Identify which cell holds the provided text, then report its [x, y] central coordinate. 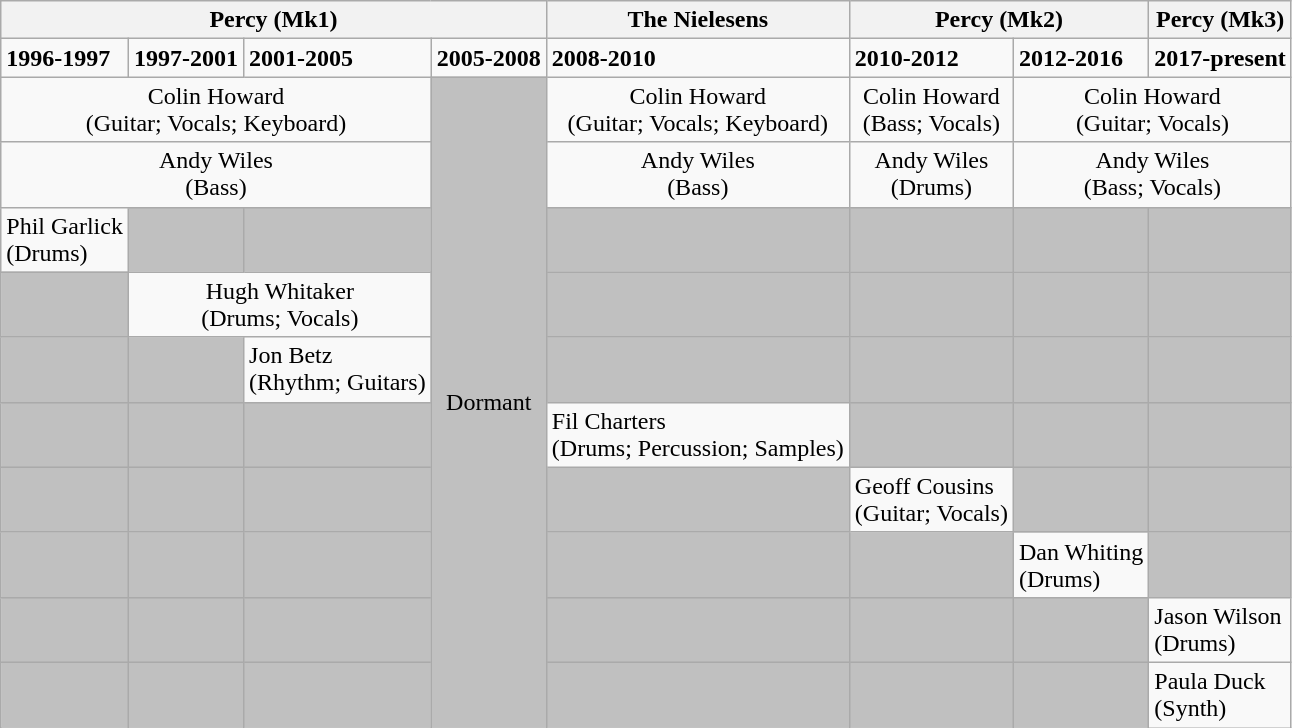
Jason Wilson(Drums) [1220, 630]
Percy (Mk2) [998, 20]
Jon Betz(Rhythm; Guitars) [338, 370]
The Nielesens [698, 20]
2001-2005 [338, 58]
Andy Wiles(Drums) [931, 174]
Hugh Whitaker(Drums; Vocals) [280, 304]
2017-present [1220, 58]
Paula Duck(Synth) [1220, 694]
Colin Howard(Bass; Vocals) [931, 110]
2008-2010 [698, 58]
2010-2012 [931, 58]
Percy (Mk1) [274, 20]
Percy (Mk3) [1220, 20]
2012-2016 [1080, 58]
Dormant [488, 402]
Colin Howard(Guitar; Vocals) [1152, 110]
1996-1997 [65, 58]
Phil Garlick(Drums) [65, 240]
Andy Wiles(Bass; Vocals) [1152, 174]
1997-2001 [186, 58]
2005-2008 [488, 58]
Fil Charters(Drums; Percussion; Samples) [698, 434]
Geoff Cousins(Guitar; Vocals) [931, 500]
Dan Whiting(Drums) [1080, 564]
